Extract the (x, y) coordinate from the center of the cell holding the provided text.  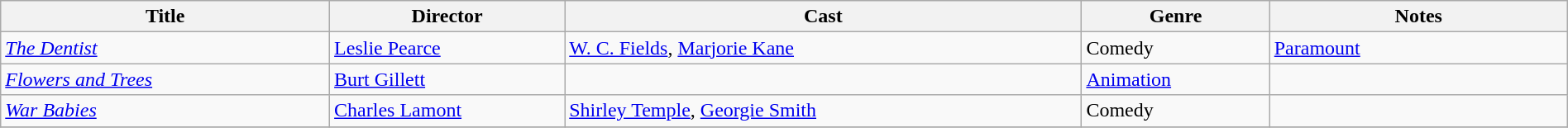
War Babies (165, 111)
Paramount (1418, 48)
Title (165, 17)
Burt Gillett (447, 79)
Genre (1176, 17)
W. C. Fields, Marjorie Kane (824, 48)
Director (447, 17)
The Dentist (165, 48)
Animation (1176, 79)
Charles Lamont (447, 111)
Cast (824, 17)
Shirley Temple, Georgie Smith (824, 111)
Leslie Pearce (447, 48)
Notes (1418, 17)
Flowers and Trees (165, 79)
